Scan for the cell matching the given text and deliver its [x, y] coordinate at center. 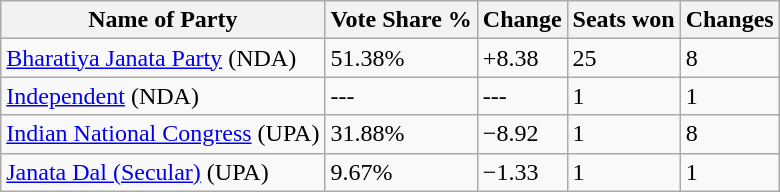
25 [624, 58]
Janata Dal (Secular) (UPA) [163, 172]
Change [522, 20]
Seats won [624, 20]
−1.33 [522, 172]
31.88% [401, 134]
−8.92 [522, 134]
+8.38 [522, 58]
Indian National Congress (UPA) [163, 134]
Changes [730, 20]
Name of Party [163, 20]
51.38% [401, 58]
Bharatiya Janata Party (NDA) [163, 58]
9.67% [401, 172]
Vote Share % [401, 20]
Independent (NDA) [163, 96]
